Locate the cell with the specified text and output its [x, y] center coordinate. 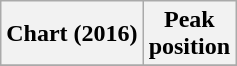
Peakposition [189, 34]
Chart (2016) [72, 34]
